Extract the [X, Y] coordinate from the center of the cell holding the provided text.  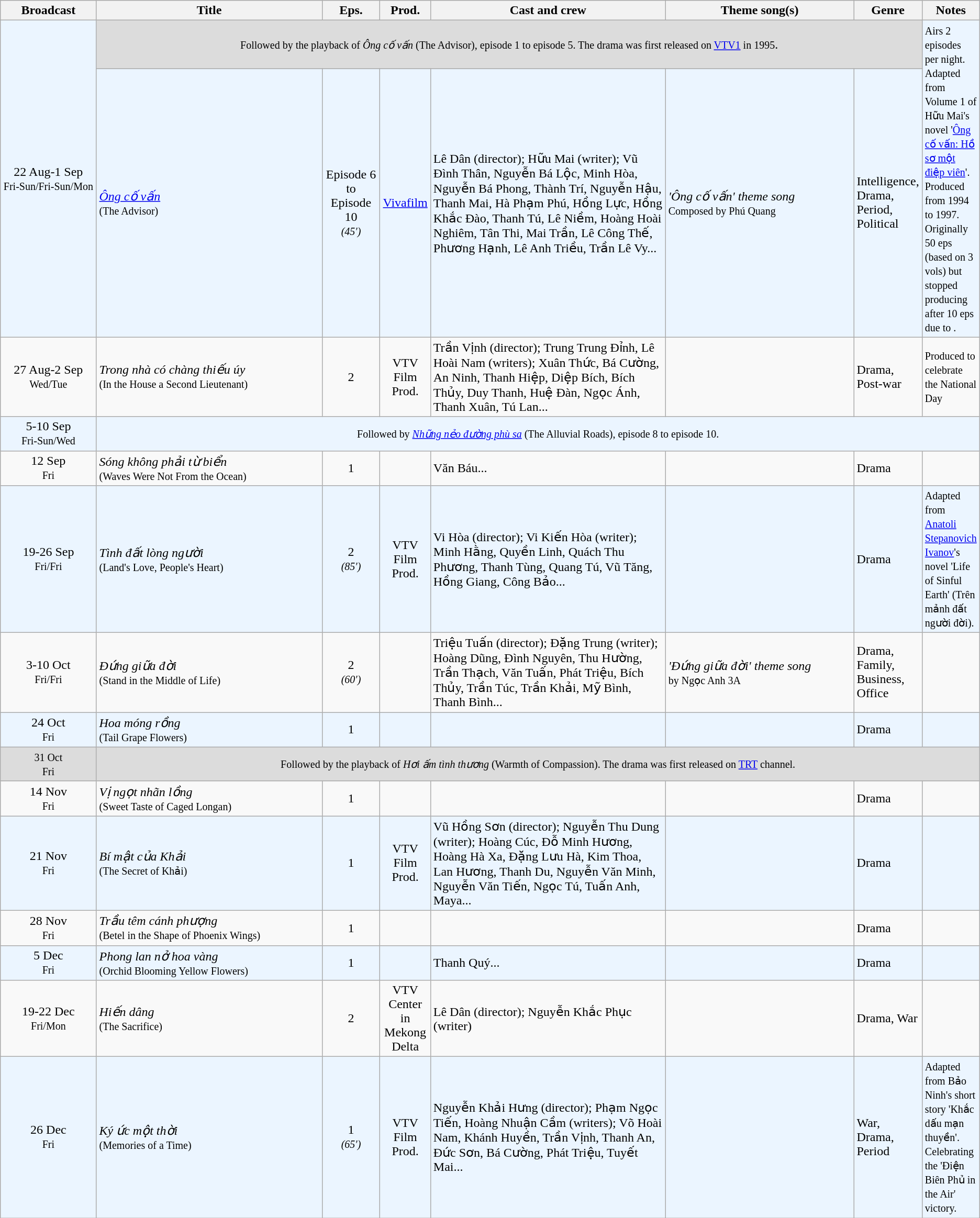
26 DecFri [48, 1137]
Ký ức một thời (Memories of a Time) [209, 1137]
Hiến dâng (The Sacrifice) [209, 1019]
VTV Center in Mekong Delta [405, 1019]
28 NovFri [48, 928]
Cast and crew [548, 10]
Produced to celebrate the National Day [951, 377]
War, Drama, Period [888, 1137]
Prod. [405, 10]
Followed by the playback of Hơi ấm tình thương (Warmth of Compassion). The drama was first released on TRT channel. [538, 764]
2(85′) [351, 559]
31 OctFri [48, 764]
19-22 DecFri/Mon [48, 1019]
12 SepFri [48, 468]
Drama, Family, Business, Office [888, 673]
Adapted from Anatoli Stepanovich Ivanov's novel 'Life of Sinful Earth' (Trên mảnh đất người đời). [951, 559]
Tình đất lòng người (Land's Love, People's Heart) [209, 559]
5 DecFri [48, 963]
'Đứng giữa đời' theme songby Ngọc Anh 3A [760, 673]
Title [209, 10]
2(60′) [351, 673]
14 NovFri [48, 799]
Genre [888, 10]
1(65′) [351, 1137]
3-10 OctFri/Fri [48, 673]
19-26 SepFri/Fri [48, 559]
24 OctFri [48, 730]
21 NovFri [48, 864]
5-10 SepFri-Sun/Wed [48, 433]
Thanh Quý... [548, 963]
Hoa móng rồng (Tail Grape Flowers) [209, 730]
Trong nhà có chàng thiếu úy (In the House a Second Lieutenant) [209, 377]
Intelligence, Drama, Period, Political [888, 203]
Adapted from Bảo Ninh's short story 'Khắc dấu mạn thuyền'. Celebrating the 'Điện Biên Phủ in the Air' victory. [951, 1137]
Drama, Post-war [888, 377]
Vivafilm [405, 203]
Episode 6to Episode 10(45′) [351, 203]
Theme song(s) [760, 10]
27 Aug-2 SepWed/Tue [48, 377]
Eps. [351, 10]
Drama, War [888, 1019]
Ông cố vấn (The Advisor) [209, 203]
Trầu têm cánh phượng (Betel in the Shape of Phoenix Wings) [209, 928]
Bí mật của Khải (The Secret of Khải) [209, 864]
'Ông cố vấn' theme songComposed by Phú Quang [760, 203]
Phong lan nở hoa vàng (Orchid Blooming Yellow Flowers) [209, 963]
Lê Dân (director); Nguyễn Khắc Phục (writer) [548, 1019]
Followed by Những nẻo đường phù sa (The Alluvial Roads), episode 8 to episode 10. [538, 433]
Broadcast [48, 10]
Notes [951, 10]
Followed by the playback of Ông cố vấn (The Advisor), episode 1 to episode 5. The drama was first released on VTV1 in 1995. [509, 45]
Văn Báu... [548, 468]
Vị ngọt nhãn lồng (Sweet Taste of Caged Longan) [209, 799]
Sóng không phải từ biển (Waves Were Not From the Ocean) [209, 468]
Vi Hòa (director); Vi Kiến Hòa (writer); Minh Hằng, Quyền Linh, Quách Thu Phương, Thanh Tùng, Quang Tú, Vũ Tăng, Hồng Giang, Công Bảo... [548, 559]
Đứng giữa đời (Stand in the Middle of Life) [209, 673]
22 Aug-1 SepFri-Sun/Fri-Sun/Mon [48, 179]
